Identify which cell holds the provided text, then report its (x, y) central coordinate. 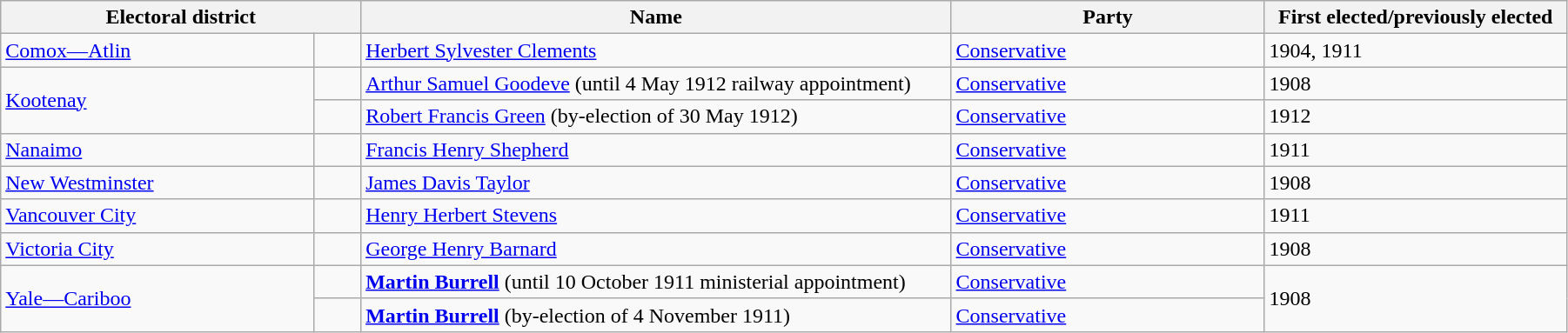
Nanaimo (157, 150)
Name (656, 17)
Victoria City (157, 249)
Martin Burrell (by-election of 4 November 1911) (656, 315)
New Westminster (157, 183)
James Davis Taylor (656, 183)
Party (1108, 17)
Arthur Samuel Goodeve (until 4 May 1912 railway appointment) (656, 83)
1904, 1911 (1415, 50)
Vancouver City (157, 216)
Kootenay (157, 100)
Herbert Sylvester Clements (656, 50)
Yale—Cariboo (157, 298)
Comox—Atlin (157, 50)
Robert Francis Green (by-election of 30 May 1912) (656, 117)
Francis Henry Shepherd (656, 150)
Henry Herbert Stevens (656, 216)
Electoral district (181, 17)
Martin Burrell (until 10 October 1911 ministerial appointment) (656, 282)
1912 (1415, 117)
First elected/previously elected (1415, 17)
George Henry Barnard (656, 249)
